Search for the cell housing the specified text and yield its [X, Y] center coordinate. 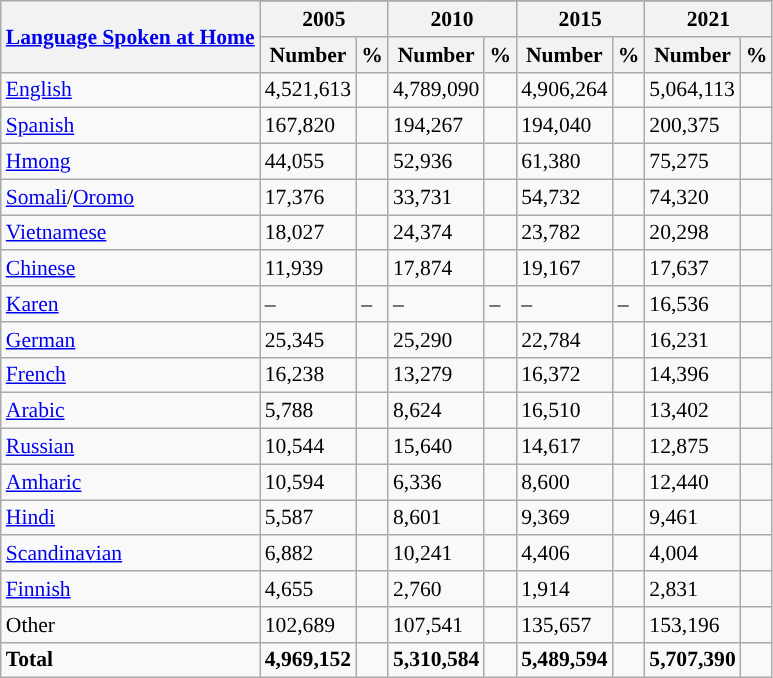
4,969,152 [308, 660]
6,336 [436, 482]
9,461 [692, 518]
English [130, 90]
1,914 [564, 589]
Scandinavian [130, 554]
12,875 [692, 447]
Amharic [130, 482]
17,376 [308, 197]
17,637 [692, 269]
Arabic [130, 411]
2,760 [436, 589]
5,064,113 [692, 90]
22,784 [564, 340]
4,906,264 [564, 90]
16,231 [692, 340]
10,241 [436, 554]
15,640 [436, 447]
2010 [452, 19]
2021 [708, 19]
8,600 [564, 482]
14,617 [564, 447]
33,731 [436, 197]
Spanish [130, 126]
German [130, 340]
8,624 [436, 411]
5,310,584 [436, 660]
153,196 [692, 625]
4,655 [308, 589]
102,689 [308, 625]
54,732 [564, 197]
25,290 [436, 340]
19,167 [564, 269]
Russian [130, 447]
Finnish [130, 589]
20,298 [692, 233]
Other [130, 625]
75,275 [692, 162]
9,369 [564, 518]
8,601 [436, 518]
61,380 [564, 162]
10,544 [308, 447]
2015 [580, 19]
5,788 [308, 411]
18,027 [308, 233]
16,238 [308, 375]
11,939 [308, 269]
167,820 [308, 126]
5,707,390 [692, 660]
24,374 [436, 233]
52,936 [436, 162]
Karen [130, 304]
13,402 [692, 411]
44,055 [308, 162]
Hindi [130, 518]
4,406 [564, 554]
4,521,613 [308, 90]
2005 [324, 19]
5,489,594 [564, 660]
10,594 [308, 482]
Hmong [130, 162]
Somali/Oromo [130, 197]
107,541 [436, 625]
74,320 [692, 197]
Language Spoken at Home [130, 36]
23,782 [564, 233]
135,657 [564, 625]
13,279 [436, 375]
Chinese [130, 269]
14,396 [692, 375]
French [130, 375]
16,372 [564, 375]
16,536 [692, 304]
2,831 [692, 589]
17,874 [436, 269]
25,345 [308, 340]
194,040 [564, 126]
6,882 [308, 554]
5,587 [308, 518]
12,440 [692, 482]
194,267 [436, 126]
4,789,090 [436, 90]
4,004 [692, 554]
16,510 [564, 411]
Total [130, 660]
200,375 [692, 126]
Vietnamese [130, 233]
